Output the (x, y) coordinate of the center of the cell containing the given text.  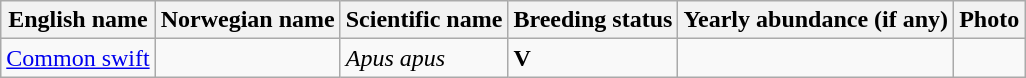
Breeding status (593, 20)
Yearly abundance (if any) (816, 20)
Common swift (78, 58)
V (593, 58)
Norwegian name (248, 20)
Scientific name (424, 20)
Photo (990, 20)
English name (78, 20)
Apus apus (424, 58)
